Output the [x, y] coordinate of the center of the cell containing the given text.  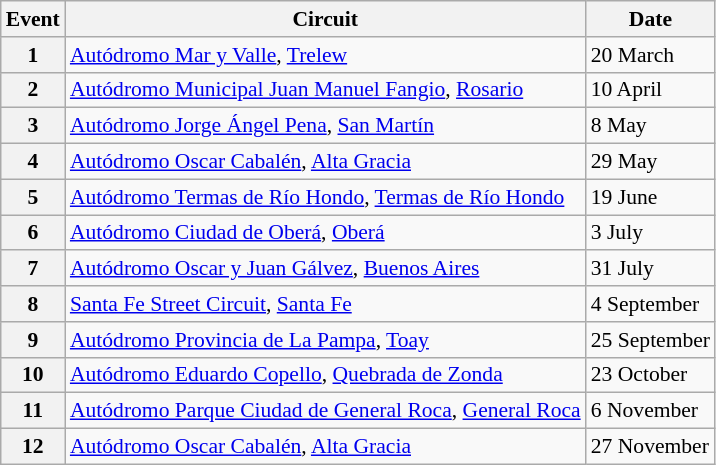
Autódromo Termas de Río Hondo, Termas de Río Hondo [326, 197]
31 July [650, 269]
6 November [650, 411]
29 May [650, 162]
Santa Fe Street Circuit, Santa Fe [326, 304]
10 [33, 375]
Date [650, 19]
20 March [650, 55]
12 [33, 447]
Autódromo Mar y Valle, Trelew [326, 55]
2 [33, 90]
3 July [650, 233]
8 May [650, 126]
11 [33, 411]
Autódromo Jorge Ángel Pena, San Martín [326, 126]
27 November [650, 447]
3 [33, 126]
Circuit [326, 19]
10 April [650, 90]
1 [33, 55]
25 September [650, 340]
9 [33, 340]
Autódromo Provincia de La Pampa, Toay [326, 340]
8 [33, 304]
6 [33, 233]
23 October [650, 375]
7 [33, 269]
5 [33, 197]
4 [33, 162]
Autódromo Municipal Juan Manuel Fangio, Rosario [326, 90]
Event [33, 19]
Autódromo Parque Ciudad de General Roca, General Roca [326, 411]
Autódromo Eduardo Copello, Quebrada de Zonda [326, 375]
4 September [650, 304]
Autódromo Ciudad de Oberá, Oberá [326, 233]
19 June [650, 197]
Autódromo Oscar y Juan Gálvez, Buenos Aires [326, 269]
